Return the (X, Y) coordinate for the center point of the cell that contains the specified text.  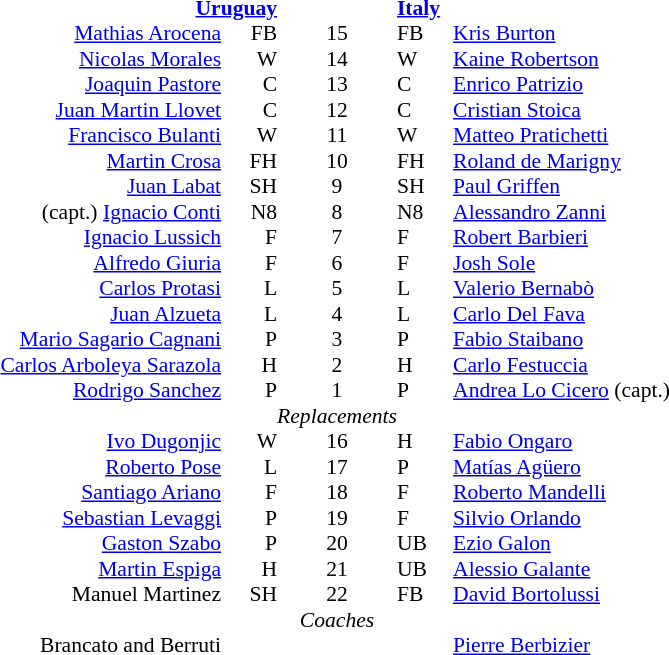
Coaches (337, 620)
21 (337, 569)
2 (337, 365)
3 (337, 339)
19 (337, 518)
20 (337, 543)
1 (337, 391)
4 (337, 314)
8 (337, 212)
14 (337, 59)
22 (337, 595)
6 (337, 263)
18 (337, 493)
Replacements (337, 416)
17 (337, 467)
11 (337, 135)
10 (337, 161)
9 (337, 187)
13 (337, 85)
15 (337, 33)
16 (337, 441)
12 (337, 110)
7 (337, 237)
5 (337, 289)
